Pinpoint the cell where the given text exists, returning its (X, Y) midpoint coordinate. 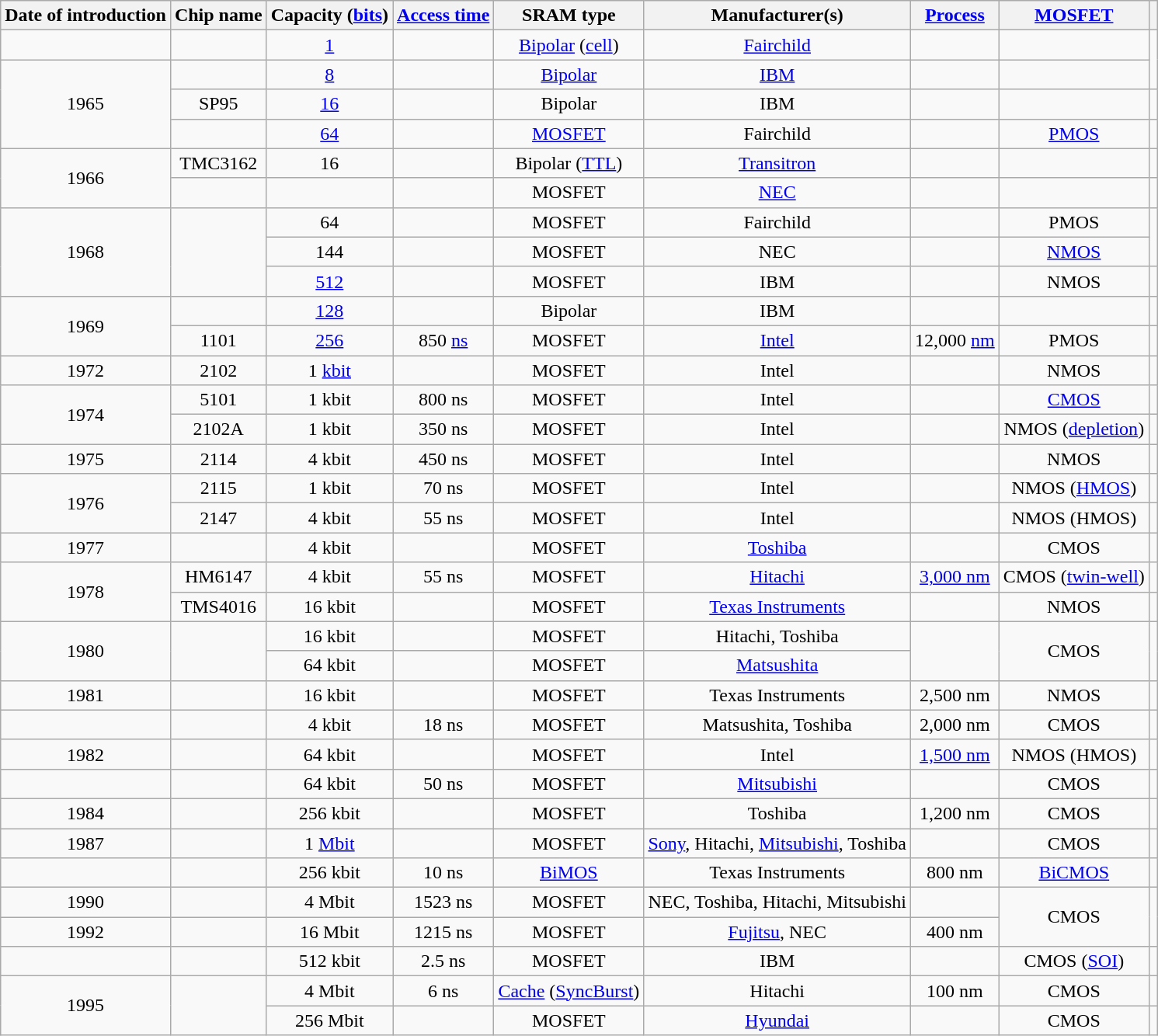
2115 (218, 488)
1972 (85, 370)
850 ns (443, 340)
Bipolar (TTL) (569, 163)
2114 (218, 459)
CMOS (twin-well) (1073, 577)
1965 (85, 104)
2102 (218, 370)
Fujitsu, NEC (777, 932)
1984 (85, 813)
2,000 nm (955, 725)
2147 (218, 518)
3,000 nm (955, 577)
350 ns (443, 429)
512 (329, 281)
1987 (85, 843)
CMOS (SOI) (1073, 961)
Date of introduction (85, 16)
8 (329, 75)
12,000 nm (955, 340)
2.5 ns (443, 961)
5101 (218, 400)
Hitachi, Toshiba (777, 636)
6 ns (443, 991)
2,500 nm (955, 695)
16 Mbit (329, 932)
HM6147 (218, 577)
2102A (218, 429)
10 ns (443, 873)
100 nm (955, 991)
1980 (85, 651)
Sony, Hitachi, Mitsubishi, Toshiba (777, 843)
1523 ns (443, 902)
70 ns (443, 488)
Mitsubishi (777, 784)
1215 ns (443, 932)
SRAM type (569, 16)
1976 (85, 503)
18 ns (443, 725)
1995 (85, 1006)
Cache (SyncBurst) (569, 991)
1101 (218, 340)
NMOS (depletion) (1073, 429)
512 kbit (329, 961)
1982 (85, 754)
Manufacturer(s) (777, 16)
128 (329, 311)
1990 (85, 902)
1966 (85, 178)
Process (955, 16)
800 ns (443, 400)
1,200 nm (955, 813)
Capacity (bits) (329, 16)
144 (329, 252)
1968 (85, 252)
256 Mbit (329, 1020)
1975 (85, 459)
1 Mbit (329, 843)
1978 (85, 592)
400 nm (955, 932)
450 ns (443, 459)
NEC, Toshiba, Hitachi, Mitsubishi (777, 902)
256 (329, 340)
TMS4016 (218, 607)
1992 (85, 932)
50 ns (443, 784)
1969 (85, 325)
Transitron (777, 163)
1 (329, 45)
Chip name (218, 16)
TMC3162 (218, 163)
800 nm (955, 873)
1974 (85, 415)
Hyundai (777, 1020)
Access time (443, 16)
Matsushita (777, 666)
Bipolar (cell) (569, 45)
BiMOS (569, 873)
Matsushita, Toshiba (777, 725)
1981 (85, 695)
BiCMOS (1073, 873)
1977 (85, 548)
SP95 (218, 104)
1,500 nm (955, 754)
